Search for the cell housing the specified text and yield its (X, Y) center coordinate. 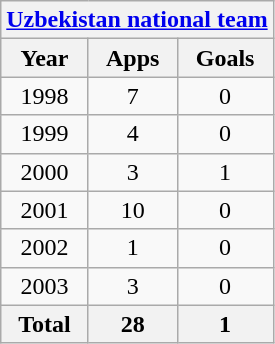
28 (132, 324)
7 (132, 96)
1999 (45, 134)
Total (45, 324)
2000 (45, 172)
4 (132, 134)
Goals (225, 58)
2001 (45, 210)
Uzbekistan national team (137, 20)
2002 (45, 248)
2003 (45, 286)
10 (132, 210)
Apps (132, 58)
Year (45, 58)
1998 (45, 96)
